Capture the cell that displays the provided text and extract its [x, y] central coordinate. 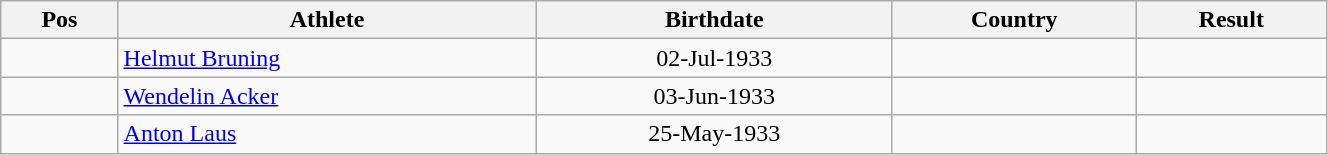
Country [1014, 20]
Wendelin Acker [327, 96]
Helmut Bruning [327, 58]
25-May-1933 [714, 134]
Anton Laus [327, 134]
Result [1231, 20]
03-Jun-1933 [714, 96]
Birthdate [714, 20]
02-Jul-1933 [714, 58]
Athlete [327, 20]
Pos [60, 20]
